Output the (x, y) coordinate of the center of the cell containing the given text.  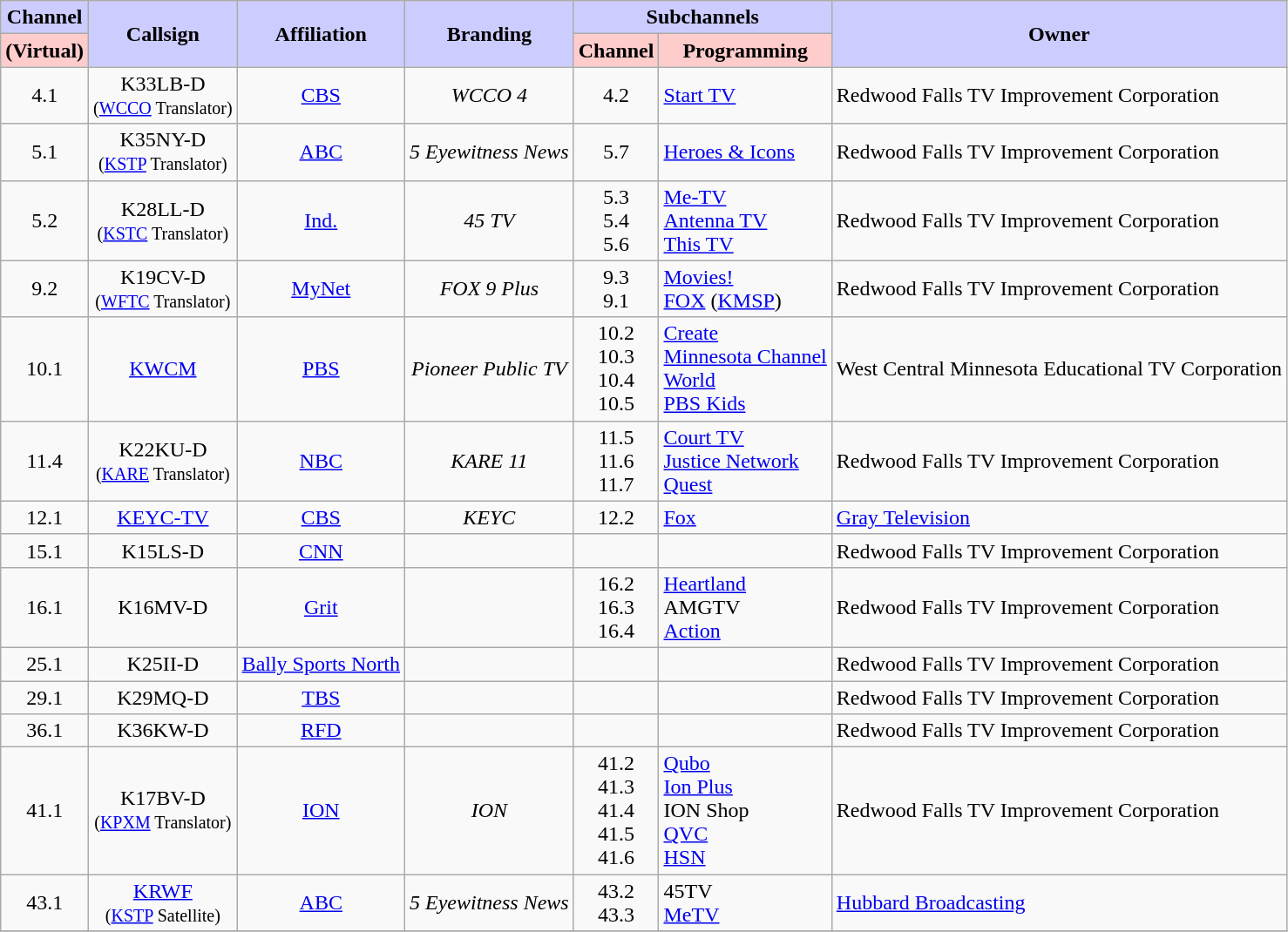
12.2 (616, 517)
41.1 (45, 811)
K33LB-D(WCCO Translator) (164, 96)
KRWF(KSTP Satellite) (164, 902)
PBS (321, 369)
Start TV (745, 96)
41.241.341.4 41.541.6 (616, 811)
29.1 (45, 698)
45 TV (489, 220)
Court TVJustice NetworkQuest (745, 461)
RFD (321, 731)
K36KW-D (164, 731)
4.2 (616, 96)
5.1 (45, 152)
Ind. (321, 220)
KEYC-TV (164, 517)
HeartlandAMGTVAction (745, 607)
Heroes & Icons (745, 152)
K29MQ-D (164, 698)
9.39.1 (616, 289)
Gray Television (1059, 517)
FOX 9 Plus (489, 289)
Owner (1059, 34)
10.1 (45, 369)
11.511.611.7 (616, 461)
5.7 (616, 152)
K25II-D (164, 664)
K16MV-D (164, 607)
Movies!FOX (KMSP) (745, 289)
Branding (489, 34)
K17BV-D(KPXM Translator) (164, 811)
45TVMeTV (745, 902)
TBS (321, 698)
QuboIon PlusION ShopQVCHSN (745, 811)
KWCM (164, 369)
16.1 (45, 607)
11.4 (45, 461)
Hubbard Broadcasting (1059, 902)
Grit (321, 607)
CNN (321, 550)
9.2 (45, 289)
43.1 (45, 902)
KEYC (489, 517)
25.1 (45, 664)
KARE 11 (489, 461)
10.210.310.410.5 (616, 369)
12.1 (45, 517)
5.2 (45, 220)
K35NY-D(KSTP Translator) (164, 152)
Pioneer Public TV (489, 369)
15.1 (45, 550)
K28LL-D(KSTC Translator) (164, 220)
5.35.45.6 (616, 220)
Fox (745, 517)
Bally Sports North (321, 664)
Programming (745, 51)
NBC (321, 461)
4.1 (45, 96)
36.1 (45, 731)
Subchannels (702, 17)
K15LS-D (164, 550)
(Virtual) (45, 51)
West Central Minnesota Educational TV Corporation (1059, 369)
43.243.3 (616, 902)
WCCO 4 (489, 96)
Affiliation (321, 34)
MyNet (321, 289)
K19CV-D(WFTC Translator) (164, 289)
K22KU-D(KARE Translator) (164, 461)
CreateMinnesota ChannelWorldPBS Kids (745, 369)
16.216.316.4 (616, 607)
Callsign (164, 34)
Me-TVAntenna TVThis TV (745, 220)
